From the cell containing the given text, extract its center point as (x, y) coordinate. 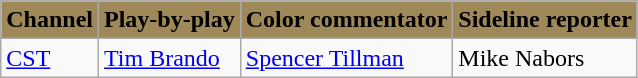
Mike Nabors (546, 58)
CST (50, 58)
Spencer Tillman (346, 58)
Color commentator (346, 20)
Channel (50, 20)
Play-by-play (170, 20)
Sideline reporter (546, 20)
Tim Brando (170, 58)
